Determine the (x, y) coordinate at the center of the cell enclosing the given text.  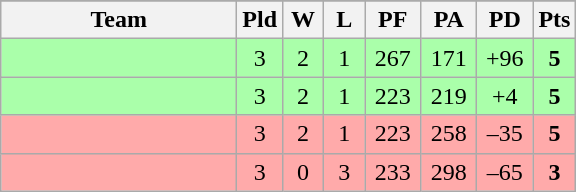
+4 (505, 96)
171 (449, 58)
PD (505, 20)
+96 (505, 58)
–65 (505, 172)
Pld (260, 20)
298 (449, 172)
267 (393, 58)
Pts (554, 20)
258 (449, 134)
PA (449, 20)
W (304, 20)
233 (393, 172)
Team (119, 20)
219 (449, 96)
L (344, 20)
0 (304, 172)
PF (393, 20)
–35 (505, 134)
